Identify which cell holds the provided text, then report its (x, y) central coordinate. 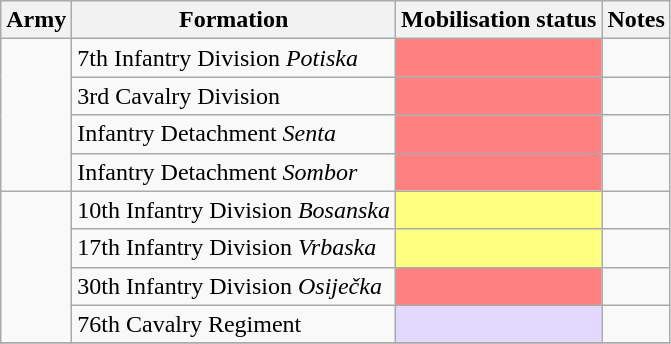
3rd Cavalry Division (234, 96)
Infantry Detachment Sombor (234, 172)
Mobilisation status (498, 20)
Infantry Detachment Senta (234, 134)
30th Infantry Division Osiječka (234, 286)
Army (36, 20)
10th Infantry Division Bosanska (234, 210)
7th Infantry Division Potiska (234, 58)
76th Cavalry Regiment (234, 324)
Notes (636, 20)
Formation (234, 20)
17th Infantry Division Vrbaska (234, 248)
